Search for the cell housing the specified text and yield its [x, y] center coordinate. 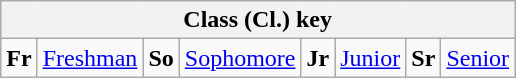
Fr [19, 58]
Senior [478, 58]
Freshman [90, 58]
Sr [424, 58]
Junior [370, 58]
So [161, 58]
Class (Cl.) key [258, 20]
Jr [318, 58]
Sophomore [240, 58]
